Scan for the cell matching the given text and deliver its [x, y] coordinate at center. 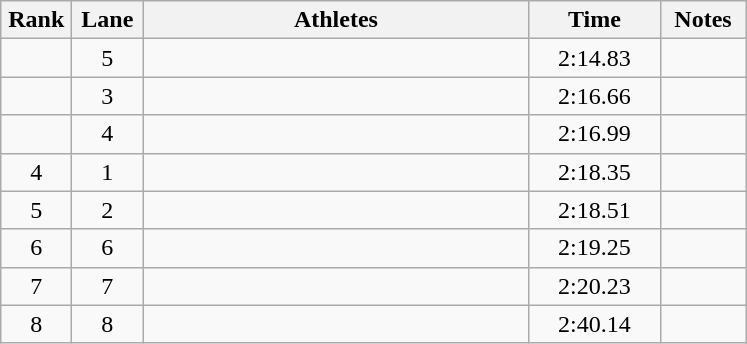
2:16.99 [594, 134]
2:18.35 [594, 172]
Athletes [336, 20]
2:16.66 [594, 96]
2:14.83 [594, 58]
2:18.51 [594, 210]
3 [108, 96]
1 [108, 172]
Time [594, 20]
Lane [108, 20]
2:40.14 [594, 324]
Rank [36, 20]
Notes [703, 20]
2:20.23 [594, 286]
2:19.25 [594, 248]
2 [108, 210]
